Pinpoint the cell where the given text exists, returning its [x, y] midpoint coordinate. 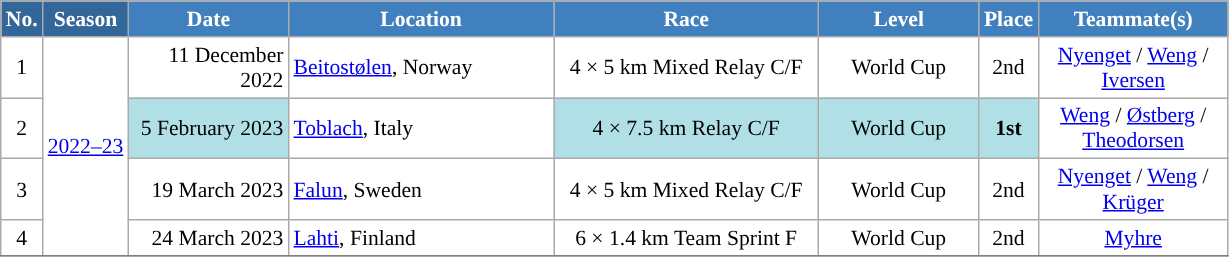
5 February 2023 [208, 128]
Weng / Østberg / Theodorsen [1133, 128]
24 March 2023 [208, 238]
2 [22, 128]
4 × 7.5 km Relay C/F [686, 128]
19 March 2023 [208, 190]
Nyenget / Weng / Krüger [1133, 190]
Nyenget / Weng / Iversen [1133, 68]
6 × 1.4 km Team Sprint F [686, 238]
11 December 2022 [208, 68]
Level [899, 19]
4 [22, 238]
1st [1008, 128]
Date [208, 19]
Place [1008, 19]
1 [22, 68]
Teammate(s) [1133, 19]
No. [22, 19]
Beitostølen, Norway [420, 68]
Race [686, 19]
Toblach, Italy [420, 128]
3 [22, 190]
Season [86, 19]
Falun, Sweden [420, 190]
Lahti, Finland [420, 238]
2022–23 [86, 146]
Location [420, 19]
Myhre [1133, 238]
